Locate the cell with the specified text and output its [X, Y] center coordinate. 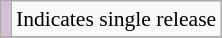
Indicates single release [116, 19]
